For the text-containing cell, return its midpoint in [x, y] coordinate format. 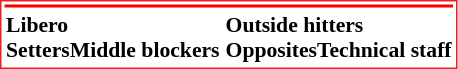
Outside hittersOppositesTechnical staff [338, 37]
LiberoSettersMiddle blockers [112, 37]
